Output the [x, y] coordinate of the center of the cell containing the given text.  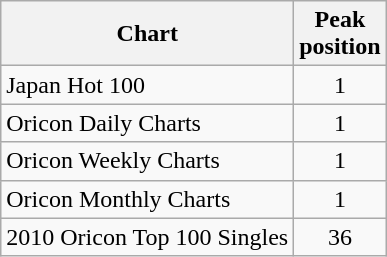
2010 Oricon Top 100 Singles [148, 237]
Chart [148, 34]
Oricon Daily Charts [148, 123]
Oricon Monthly Charts [148, 199]
Japan Hot 100 [148, 85]
Peakposition [340, 34]
36 [340, 237]
Oricon Weekly Charts [148, 161]
